For the text-containing cell, return its midpoint in [x, y] coordinate format. 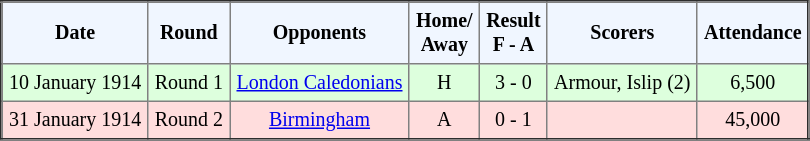
H [444, 83]
Scorers [622, 33]
10 January 1914 [75, 83]
Round 1 [189, 83]
ResultF - A [513, 33]
A [444, 120]
Opponents [320, 33]
45,000 [753, 120]
0 - 1 [513, 120]
Birmingham [320, 120]
London Caledonians [320, 83]
31 January 1914 [75, 120]
Round [189, 33]
Armour, Islip (2) [622, 83]
3 - 0 [513, 83]
Home/Away [444, 33]
Date [75, 33]
6,500 [753, 83]
Attendance [753, 33]
Round 2 [189, 120]
